Scan for the cell matching the given text and deliver its [x, y] coordinate at center. 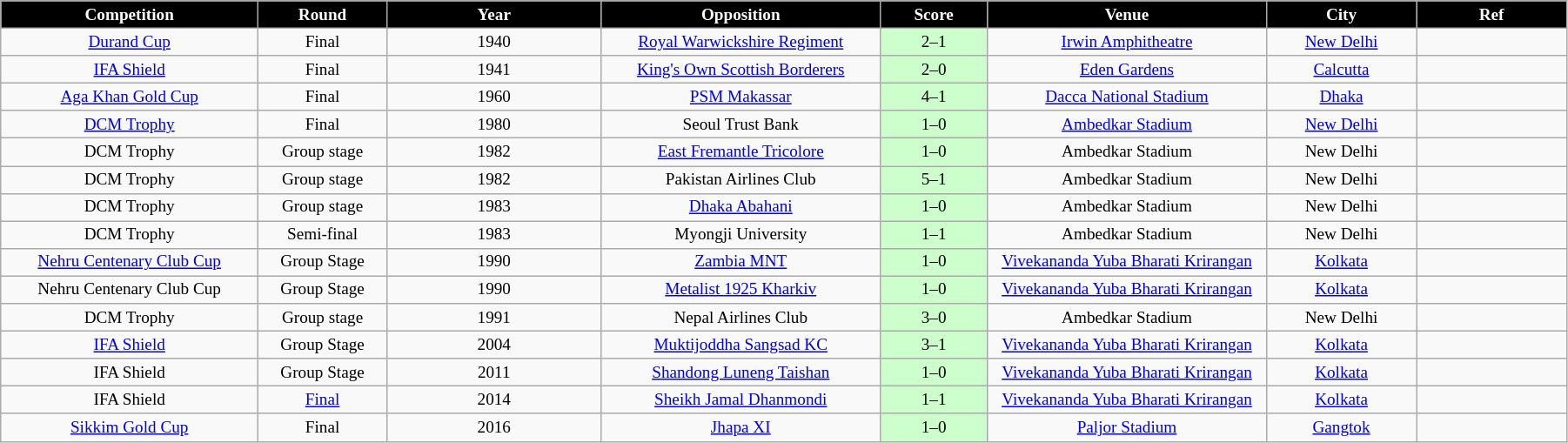
Seoul Trust Bank [740, 124]
Gangtok [1342, 427]
Semi-final [323, 235]
Dhaka [1342, 97]
1960 [494, 97]
Muktijoddha Sangsad KC [740, 345]
King's Own Scottish Borderers [740, 70]
Nepal Airlines Club [740, 318]
Score [933, 15]
3–0 [933, 318]
Ref [1491, 15]
Aga Khan Gold Cup [130, 97]
Calcutta [1342, 70]
1940 [494, 42]
2–0 [933, 70]
2011 [494, 373]
Year [494, 15]
Opposition [740, 15]
Royal Warwickshire Regiment [740, 42]
Dacca National Stadium [1127, 97]
1991 [494, 318]
Durand Cup [130, 42]
City [1342, 15]
Round [323, 15]
Paljor Stadium [1127, 427]
East Fremantle Tricolore [740, 152]
Sheikh Jamal Dhanmondi [740, 400]
2014 [494, 400]
Competition [130, 15]
1941 [494, 70]
Dhaka Abahani [740, 207]
1980 [494, 124]
Venue [1127, 15]
Irwin Amphitheatre [1127, 42]
Jhapa XI [740, 427]
Shandong Luneng Taishan [740, 373]
2004 [494, 345]
4–1 [933, 97]
Eden Gardens [1127, 70]
2–1 [933, 42]
Sikkim Gold Cup [130, 427]
Pakistan Airlines Club [740, 179]
PSM Makassar [740, 97]
5–1 [933, 179]
Myongji University [740, 235]
Metalist 1925 Kharkiv [740, 290]
Zambia MNT [740, 262]
2016 [494, 427]
3–1 [933, 345]
